Search for the cell housing the specified text and yield its [X, Y] center coordinate. 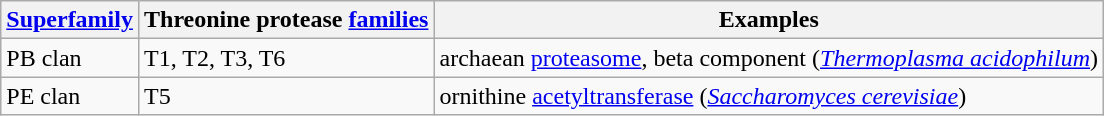
PB clan [70, 58]
Examples [769, 20]
PE clan [70, 96]
Threonine protease families [286, 20]
Superfamily [70, 20]
T5 [286, 96]
archaean proteasome, beta component (Thermoplasma acidophilum) [769, 58]
T1, T2, T3, T6 [286, 58]
ornithine acetyltransferase (Saccharomyces cerevisiae) [769, 96]
